Extract the (x, y) coordinate from the center of the cell holding the provided text.  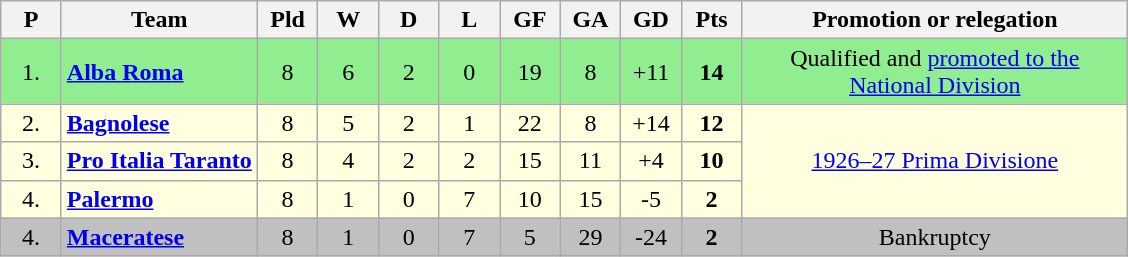
Team (159, 20)
D (408, 20)
+14 (652, 123)
GA (590, 20)
14 (712, 72)
4 (348, 161)
-24 (652, 237)
3. (32, 161)
-5 (652, 199)
Bagnolese (159, 123)
Alba Roma (159, 72)
2. (32, 123)
22 (530, 123)
19 (530, 72)
Maceratese (159, 237)
Pro Italia Taranto (159, 161)
11 (590, 161)
1926–27 Prima Divisione (935, 161)
29 (590, 237)
+4 (652, 161)
Qualified and promoted to the National Division (935, 72)
Pts (712, 20)
1. (32, 72)
+11 (652, 72)
L (470, 20)
Pld (288, 20)
GD (652, 20)
Bankruptcy (935, 237)
12 (712, 123)
6 (348, 72)
W (348, 20)
GF (530, 20)
Promotion or relegation (935, 20)
P (32, 20)
Palermo (159, 199)
